Output the (x, y) coordinate of the center of the cell containing the given text.  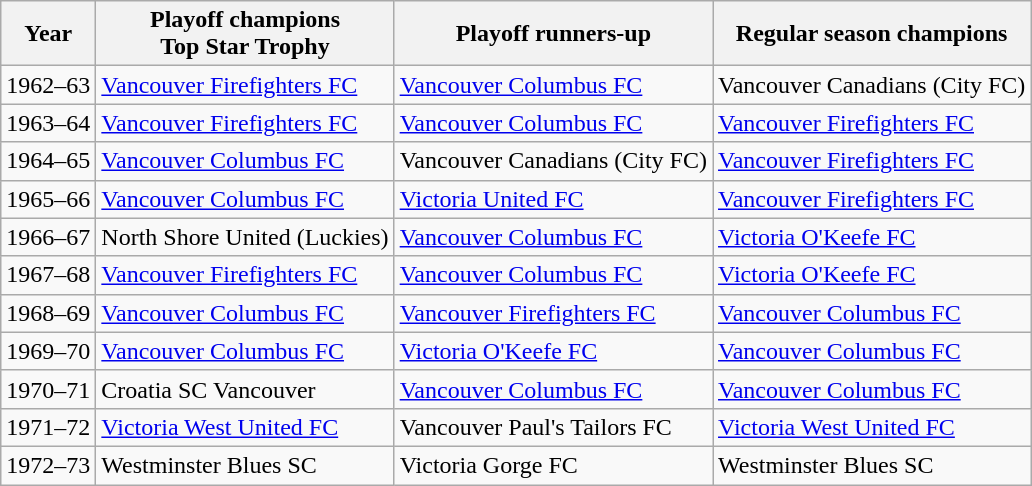
Playoff champions Top Star Trophy (245, 34)
Playoff runners-up (553, 34)
Victoria United FC (553, 199)
1964–65 (48, 161)
1966–67 (48, 237)
Regular season champions (871, 34)
1972–73 (48, 465)
Croatia SC Vancouver (245, 389)
1962–63 (48, 85)
1969–70 (48, 351)
North Shore United (Luckies) (245, 237)
1971–72 (48, 427)
Year (48, 34)
1967–68 (48, 275)
Victoria Gorge FC (553, 465)
1965–66 (48, 199)
1963–64 (48, 123)
1968–69 (48, 313)
Vancouver Paul's Tailors FC (553, 427)
1970–71 (48, 389)
